Return the (x, y) coordinate for the center point of the cell that contains the specified text.  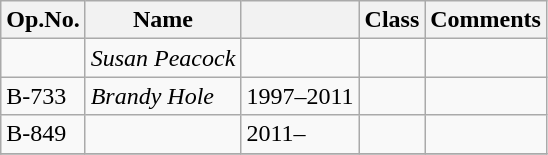
2011– (300, 134)
Susan Peacock (163, 58)
Class (392, 20)
B-849 (43, 134)
Brandy Hole (163, 96)
Op.No. (43, 20)
Name (163, 20)
1997–2011 (300, 96)
Comments (486, 20)
B-733 (43, 96)
